Search for the cell housing the specified text and yield its [X, Y] center coordinate. 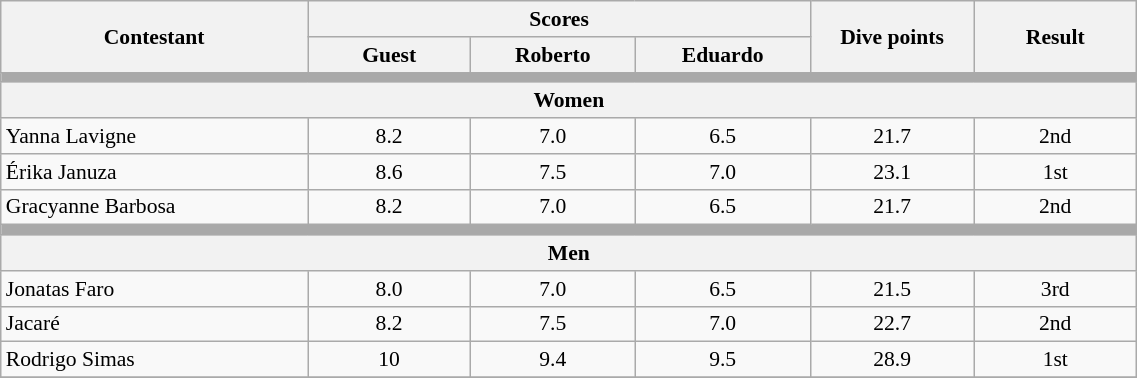
Women [569, 101]
Roberto [553, 55]
Dive points [892, 36]
Men [569, 253]
9.5 [723, 360]
22.7 [892, 324]
Rodrigo Simas [154, 360]
21.5 [892, 289]
3rd [1056, 289]
8.6 [390, 172]
Jacaré [154, 324]
Scores [560, 19]
Yanna Lavigne [154, 136]
9.4 [553, 360]
Guest [390, 55]
Érika Januza [154, 172]
Jonatas Faro [154, 289]
23.1 [892, 172]
Eduardo [723, 55]
Gracyanne Barbosa [154, 207]
28.9 [892, 360]
8.0 [390, 289]
10 [390, 360]
Contestant [154, 36]
Result [1056, 36]
